Search for the cell housing the specified text and yield its [x, y] center coordinate. 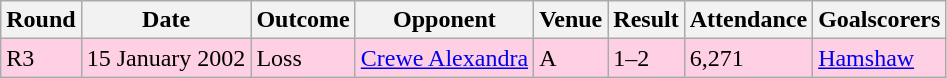
Outcome [303, 20]
6,271 [748, 58]
1–2 [646, 58]
Round [41, 20]
Crewe Alexandra [444, 58]
R3 [41, 58]
Attendance [748, 20]
Loss [303, 58]
Venue [571, 20]
Date [166, 20]
A [571, 58]
Goalscorers [880, 20]
15 January 2002 [166, 58]
Hamshaw [880, 58]
Result [646, 20]
Opponent [444, 20]
